Output the [x, y] coordinate of the center of the cell containing the given text.  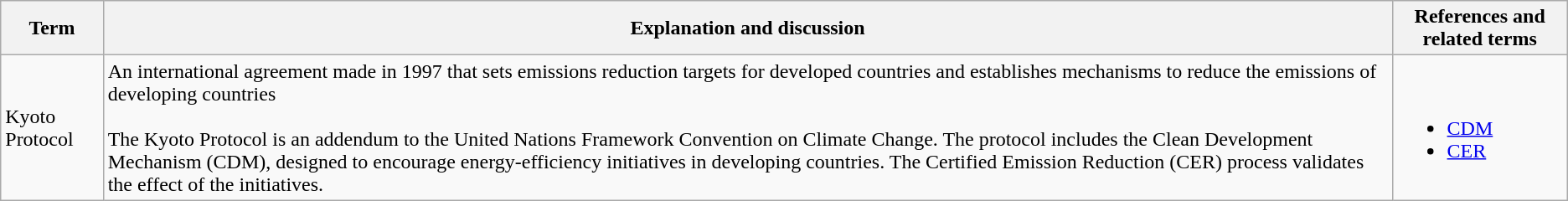
Explanation and discussion [747, 28]
Kyoto Protocol [52, 127]
References and related terms [1479, 28]
Term [52, 28]
CDMCER [1479, 127]
